Capture the cell that displays the provided text and extract its [x, y] central coordinate. 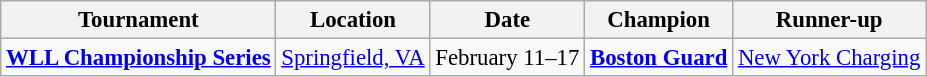
WLL Championship Series [138, 58]
Boston Guard [659, 58]
Runner-up [830, 20]
Tournament [138, 20]
Location [353, 20]
New York Charging [830, 58]
Springfield, VA [353, 58]
February 11–17 [508, 58]
Champion [659, 20]
Date [508, 20]
